Find where the given text appears and provide that cell's center as [X, Y] coordinate. 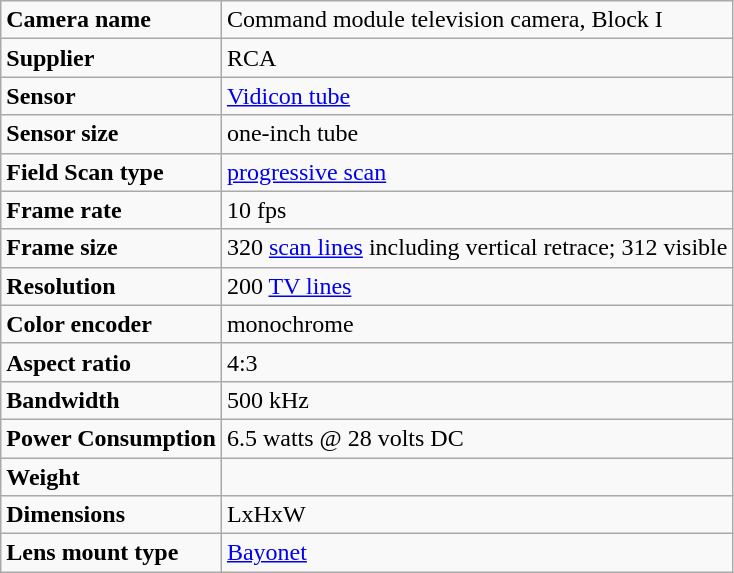
Frame size [112, 248]
6.5 watts @ 28 volts DC [477, 438]
Field Scan type [112, 172]
Sensor size [112, 134]
Color encoder [112, 324]
Vidicon tube [477, 96]
Bayonet [477, 553]
Camera name [112, 20]
Sensor [112, 96]
200 TV lines [477, 286]
Resolution [112, 286]
monochrome [477, 324]
10 fps [477, 210]
500 kHz [477, 400]
4:3 [477, 362]
Bandwidth [112, 400]
LxHxW [477, 515]
Dimensions [112, 515]
progressive scan [477, 172]
Lens mount type [112, 553]
Frame rate [112, 210]
RCA [477, 58]
Aspect ratio [112, 362]
Power Consumption [112, 438]
Command module television camera, Block I [477, 20]
Weight [112, 477]
320 scan lines including vertical retrace; 312 visible [477, 248]
Supplier [112, 58]
one-inch tube [477, 134]
